Return [x, y] of the center of cell containing provided text 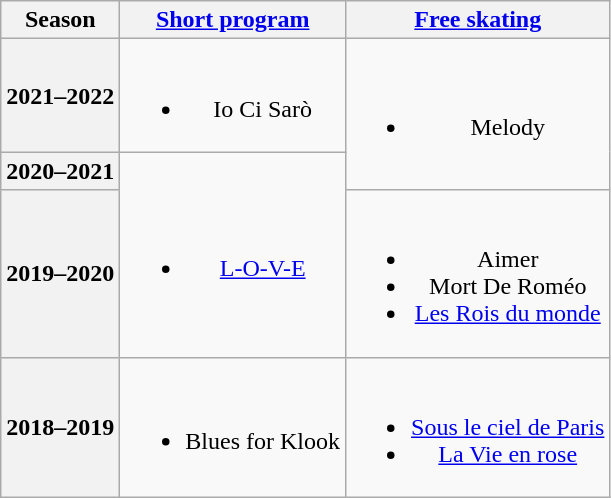
Season [60, 20]
2018–2019 [60, 427]
Aimer Mort De Roméo Les Rois du monde [478, 274]
Short program [233, 20]
Blues for Klook [233, 427]
Io Ci Sarò [233, 96]
2020–2021 [60, 171]
2019–2020 [60, 274]
Sous le ciel de ParisLa Vie en rose [478, 427]
L-O-V-E [233, 254]
Free skating [478, 20]
Melody [478, 114]
2021–2022 [60, 96]
